Identify which cell holds the provided text, then report its [X, Y] central coordinate. 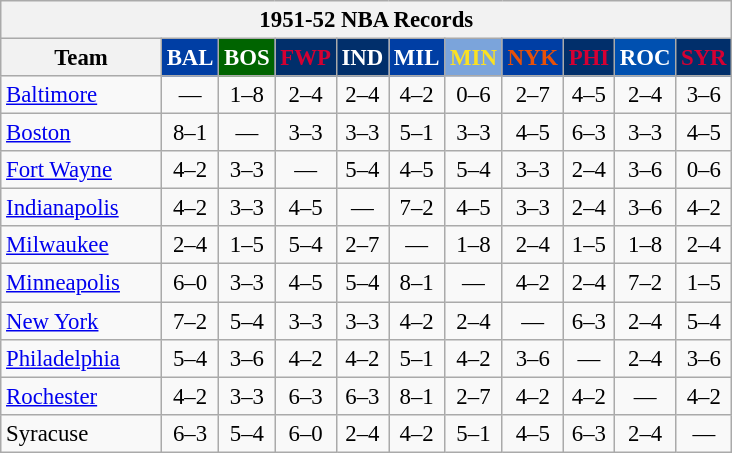
FWP [306, 58]
Philadelphia [82, 358]
New York [82, 321]
Baltimore [82, 95]
Indianapolis [82, 208]
ROC [644, 58]
SYR [704, 58]
MIL [417, 58]
Rochester [82, 396]
1951-52 NBA Records [366, 20]
IND [362, 58]
Syracuse [82, 433]
NYK [532, 58]
Milwaukee [82, 245]
PHI [588, 58]
Minneapolis [82, 283]
BAL [190, 58]
Team [82, 58]
Boston [82, 133]
MIN [474, 58]
Fort Wayne [82, 170]
BOS [247, 58]
